From the cell containing the given text, extract its center point as [x, y] coordinate. 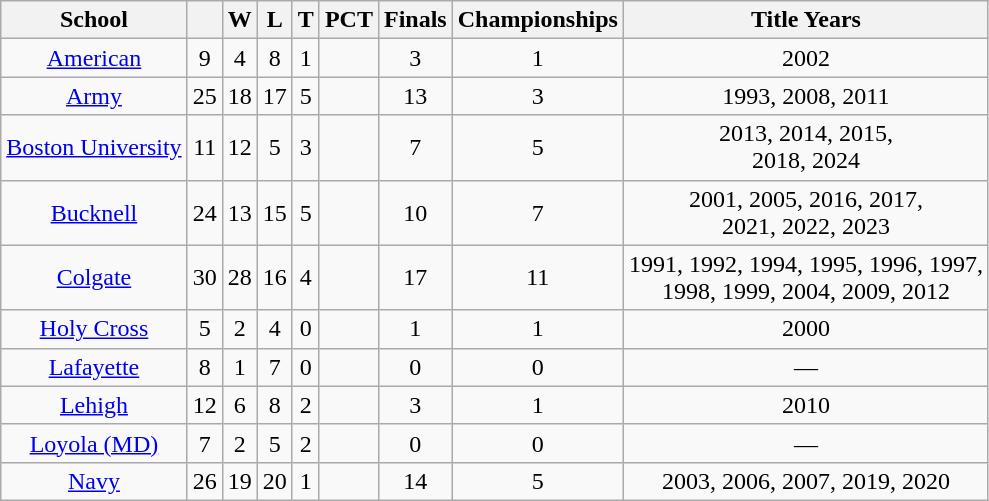
28 [240, 278]
Loyola (MD) [94, 443]
2002 [806, 58]
Title Years [806, 20]
2003, 2006, 2007, 2019, 2020 [806, 481]
Finals [415, 20]
Navy [94, 481]
15 [274, 212]
Lehigh [94, 405]
20 [274, 481]
Boston University [94, 148]
14 [415, 481]
2001, 2005, 2016, 2017,2021, 2022, 2023 [806, 212]
T [306, 20]
2010 [806, 405]
19 [240, 481]
Championships [538, 20]
18 [240, 96]
Army [94, 96]
Bucknell [94, 212]
American [94, 58]
10 [415, 212]
16 [274, 278]
Lafayette [94, 367]
2000 [806, 329]
Colgate [94, 278]
W [240, 20]
6 [240, 405]
30 [204, 278]
25 [204, 96]
26 [204, 481]
PCT [348, 20]
Holy Cross [94, 329]
1991, 1992, 1994, 1995, 1996, 1997,1998, 1999, 2004, 2009, 2012 [806, 278]
1993, 2008, 2011 [806, 96]
School [94, 20]
L [274, 20]
24 [204, 212]
9 [204, 58]
2013, 2014, 2015,2018, 2024 [806, 148]
